From the cell containing the given text, extract its center point as [x, y] coordinate. 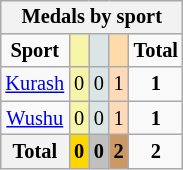
Medals by sport [92, 17]
Sport [36, 51]
Kurash [36, 84]
Wushu [36, 118]
